For the text-containing cell, return its midpoint in (X, Y) coordinate format. 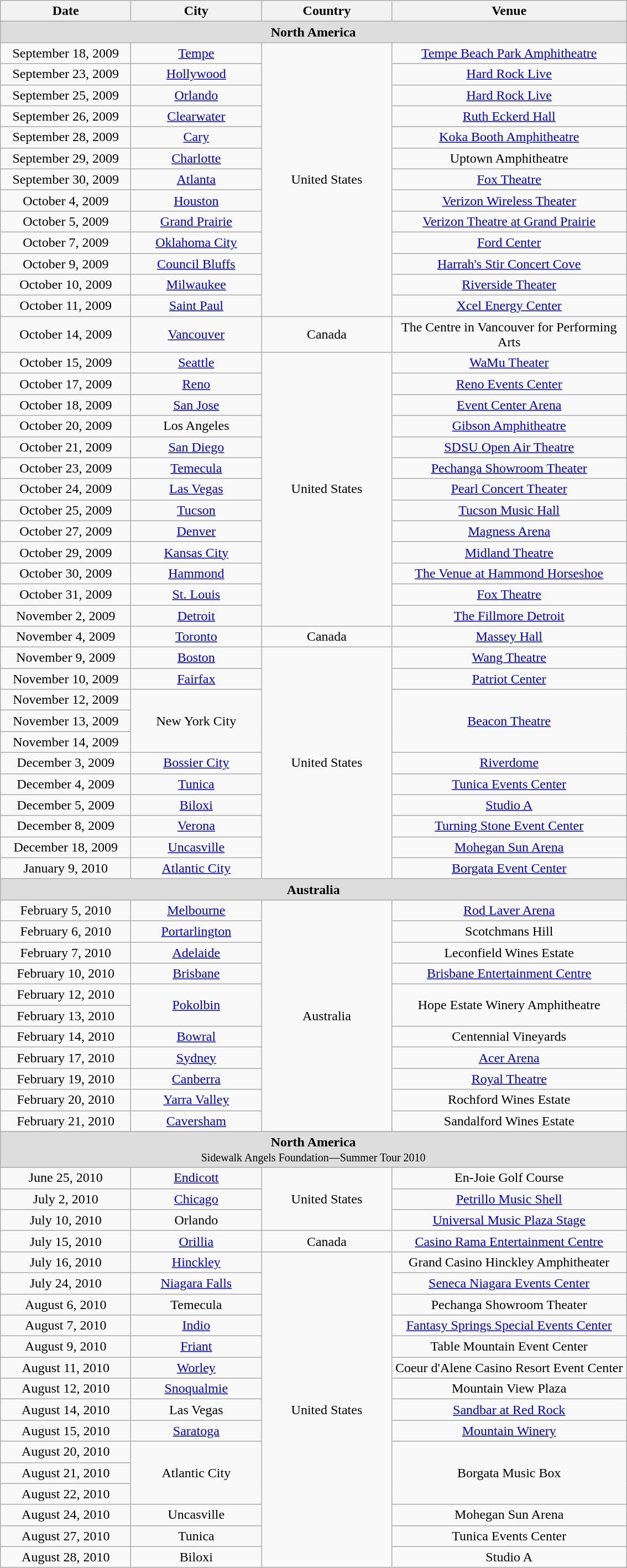
November 12, 2009 (66, 700)
February 19, 2010 (66, 1079)
Gibson Amphitheatre (509, 426)
August 15, 2010 (66, 1431)
Mountain View Plaza (509, 1389)
Verona (196, 826)
October 14, 2009 (66, 334)
Midland Theatre (509, 552)
Los Angeles (196, 426)
Brisbane Entertainment Centre (509, 974)
Borgata Event Center (509, 868)
October 29, 2009 (66, 552)
February 14, 2010 (66, 1037)
September 23, 2009 (66, 74)
Harrah's Stir Concert Cove (509, 264)
Saint Paul (196, 306)
December 8, 2009 (66, 826)
Event Center Arena (509, 405)
October 20, 2009 (66, 426)
Houston (196, 200)
Clearwater (196, 116)
Casino Rama Entertainment Centre (509, 1241)
Tucson (196, 510)
Endicott (196, 1178)
September 28, 2009 (66, 137)
Chicago (196, 1199)
North America (313, 32)
Worley (196, 1368)
Sandalford Wines Estate (509, 1121)
SDSU Open Air Theatre (509, 447)
February 10, 2010 (66, 974)
November 10, 2009 (66, 679)
Snoqualmie (196, 1389)
Cary (196, 137)
September 30, 2009 (66, 179)
August 21, 2010 (66, 1473)
June 25, 2010 (66, 1178)
October 5, 2009 (66, 221)
Tempe Beach Park Amphitheatre (509, 53)
August 27, 2010 (66, 1536)
July 10, 2010 (66, 1220)
August 20, 2010 (66, 1452)
December 5, 2009 (66, 805)
Sandbar at Red Rock (509, 1410)
September 26, 2009 (66, 116)
Oklahoma City (196, 242)
Reno (196, 384)
The Centre in Vancouver for Performing Arts (509, 334)
August 28, 2010 (66, 1557)
Pokolbin (196, 1005)
Bowral (196, 1037)
February 13, 2010 (66, 1016)
Bossier City (196, 763)
October 21, 2009 (66, 447)
August 9, 2010 (66, 1347)
Verizon Theatre at Grand Prairie (509, 221)
Vancouver (196, 334)
December 4, 2009 (66, 784)
Caversham (196, 1121)
October 30, 2009 (66, 573)
September 18, 2009 (66, 53)
August 22, 2010 (66, 1494)
Niagara Falls (196, 1283)
February 5, 2010 (66, 910)
November 9, 2009 (66, 658)
August 11, 2010 (66, 1368)
Atlanta (196, 179)
Grand Casino Hinckley Amphitheater (509, 1262)
July 24, 2010 (66, 1283)
St. Louis (196, 594)
Date (66, 11)
Rod Laver Arena (509, 910)
October 9, 2009 (66, 264)
February 6, 2010 (66, 931)
Toronto (196, 637)
Detroit (196, 616)
Wang Theatre (509, 658)
Boston (196, 658)
Rochford Wines Estate (509, 1100)
Brisbane (196, 974)
Sydney (196, 1058)
Denver (196, 531)
The Venue at Hammond Horseshoe (509, 573)
Hollywood (196, 74)
Scotchmans Hill (509, 931)
Acer Arena (509, 1058)
December 3, 2009 (66, 763)
Universal Music Plaza Stage (509, 1220)
San Jose (196, 405)
Petrillo Music Shell (509, 1199)
Venue (509, 11)
January 9, 2010 (66, 868)
Pearl Concert Theater (509, 489)
Indio (196, 1326)
Kansas City (196, 552)
October 15, 2009 (66, 363)
Magness Arena (509, 531)
Milwaukee (196, 285)
November 13, 2009 (66, 721)
Mountain Winery (509, 1431)
Centennial Vineyards (509, 1037)
The Fillmore Detroit (509, 616)
July 16, 2010 (66, 1262)
October 11, 2009 (66, 306)
Patriot Center (509, 679)
Koka Booth Amphitheatre (509, 137)
February 7, 2010 (66, 952)
Fairfax (196, 679)
Riverside Theater (509, 285)
October 17, 2009 (66, 384)
Fantasy Springs Special Events Center (509, 1326)
February 12, 2010 (66, 995)
August 7, 2010 (66, 1326)
Borgata Music Box (509, 1473)
August 24, 2010 (66, 1515)
Tucson Music Hall (509, 510)
Charlotte (196, 158)
February 21, 2010 (66, 1121)
City (196, 11)
November 4, 2009 (66, 637)
October 23, 2009 (66, 468)
Yarra Valley (196, 1100)
October 24, 2009 (66, 489)
August 6, 2010 (66, 1304)
September 29, 2009 (66, 158)
Hinckley (196, 1262)
Xcel Energy Center (509, 306)
En-Joie Golf Course (509, 1178)
New York City (196, 721)
February 20, 2010 (66, 1100)
Hope Estate Winery Amphitheatre (509, 1005)
Saratoga (196, 1431)
San Diego (196, 447)
Hammond (196, 573)
October 4, 2009 (66, 200)
Orillia (196, 1241)
Portarlington (196, 931)
October 31, 2009 (66, 594)
Uptown Amphitheatre (509, 158)
Country (327, 11)
October 18, 2009 (66, 405)
November 2, 2009 (66, 616)
Tempe (196, 53)
Canberra (196, 1079)
Ruth Eckerd Hall (509, 116)
October 7, 2009 (66, 242)
Turning Stone Event Center (509, 826)
Table Mountain Event Center (509, 1347)
Royal Theatre (509, 1079)
July 15, 2010 (66, 1241)
September 25, 2009 (66, 95)
Beacon Theatre (509, 721)
Ford Center (509, 242)
Friant (196, 1347)
February 17, 2010 (66, 1058)
WaMu Theater (509, 363)
Massey Hall (509, 637)
October 25, 2009 (66, 510)
November 14, 2009 (66, 742)
August 12, 2010 (66, 1389)
Riverdome (509, 763)
December 18, 2009 (66, 847)
August 14, 2010 (66, 1410)
Coeur d'Alene Casino Resort Event Center (509, 1368)
Melbourne (196, 910)
Grand Prairie (196, 221)
Seneca Niagara Events Center (509, 1283)
Reno Events Center (509, 384)
October 27, 2009 (66, 531)
Council Bluffs (196, 264)
North AmericaSidewalk Angels Foundation—Summer Tour 2010 (313, 1150)
Verizon Wireless Theater (509, 200)
Seattle (196, 363)
Adelaide (196, 952)
July 2, 2010 (66, 1199)
Leconfield Wines Estate (509, 952)
October 10, 2009 (66, 285)
